Provide the (X, Y) coordinate of the cell's center where the given text is located.  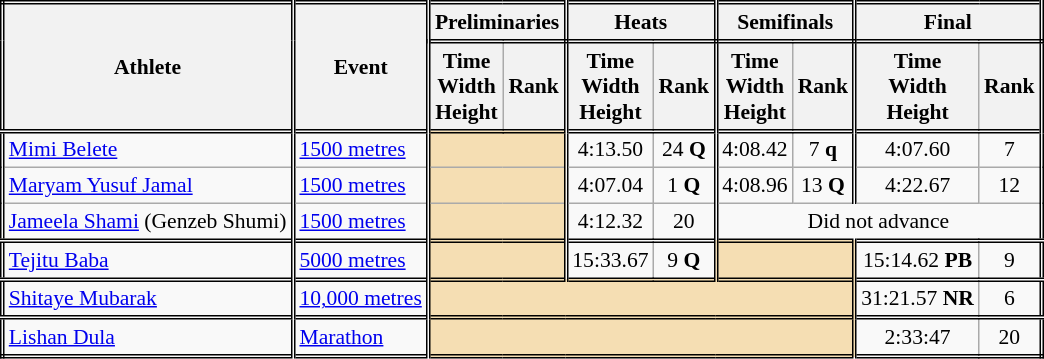
Athlete (148, 67)
9 Q (685, 260)
Event (360, 67)
6 (1010, 298)
Semifinals (786, 22)
4:12.32 (610, 222)
Did not advance (878, 222)
12 (1010, 186)
Tejitu Baba (148, 260)
9 (1010, 260)
Marathon (360, 338)
4:08.42 (754, 150)
24 Q (685, 150)
Shitaye Mubarak (148, 298)
5000 metres (360, 260)
13 Q (824, 186)
2:33:47 (917, 338)
Lishan Dula (148, 338)
4:13.50 (610, 150)
10,000 metres (360, 298)
31:21.57 NR (917, 298)
15:33.67 (610, 260)
1 Q (685, 186)
15:14.62 PB (917, 260)
Jameela Shami (Genzeb Shumi) (148, 222)
4:07.60 (917, 150)
Mimi Belete (148, 150)
4:07.04 (610, 186)
Heats (641, 22)
4:22.67 (917, 186)
Final (948, 22)
Maryam Yusuf Jamal (148, 186)
7 q (824, 150)
4:08.96 (754, 186)
Preliminaries (496, 22)
7 (1010, 150)
